Return the (x, y) coordinate for the center point of the cell that contains the specified text.  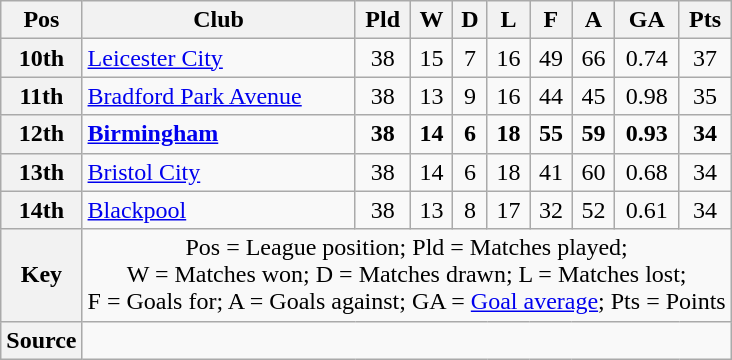
9 (470, 96)
10th (42, 58)
41 (551, 172)
66 (593, 58)
32 (551, 210)
Pos (42, 20)
55 (551, 134)
0.98 (647, 96)
59 (593, 134)
Bristol City (218, 172)
0.68 (647, 172)
7 (470, 58)
13th (42, 172)
15 (431, 58)
Pld (382, 20)
W (431, 20)
12th (42, 134)
D (470, 20)
11th (42, 96)
F (551, 20)
44 (551, 96)
Key (42, 275)
52 (593, 210)
35 (705, 96)
Source (42, 340)
GA (647, 20)
L (508, 20)
Birmingham (218, 134)
45 (593, 96)
37 (705, 58)
Pts (705, 20)
A (593, 20)
8 (470, 210)
49 (551, 58)
Club (218, 20)
60 (593, 172)
0.74 (647, 58)
14th (42, 210)
Leicester City (218, 58)
Bradford Park Avenue (218, 96)
Blackpool (218, 210)
0.61 (647, 210)
0.93 (647, 134)
17 (508, 210)
